Search for the cell housing the specified text and yield its (X, Y) center coordinate. 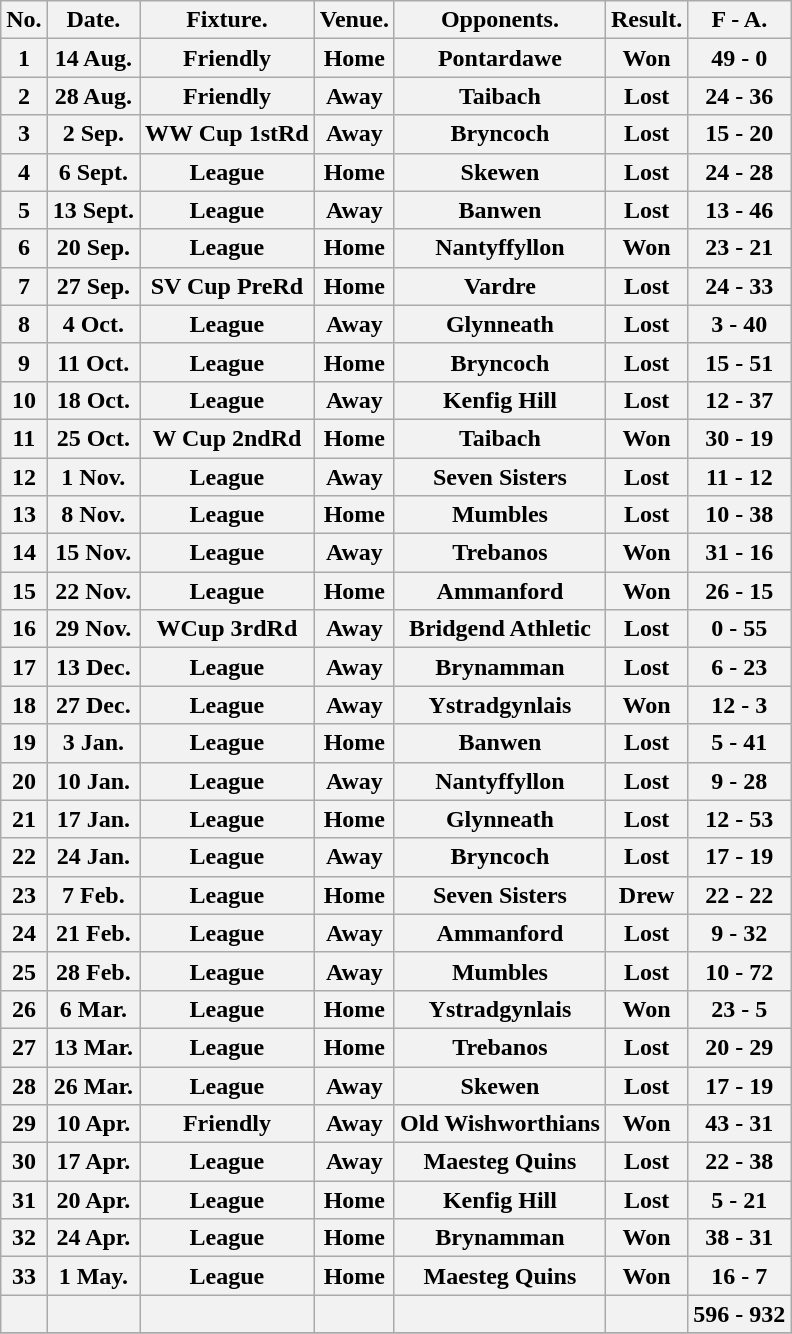
8 Nov. (93, 515)
7 Feb. (93, 895)
13 Sept. (93, 210)
10 Jan. (93, 781)
24 - 28 (740, 172)
Bridgend Athletic (500, 629)
No. (24, 20)
38 - 31 (740, 1238)
28 Feb. (93, 971)
13 (24, 515)
9 - 28 (740, 781)
3 Jan. (93, 743)
12 - 53 (740, 819)
22 - 38 (740, 1162)
Vardre (500, 286)
20 - 29 (740, 1047)
21 (24, 819)
WW Cup 1stRd (228, 134)
Drew (646, 895)
24 - 36 (740, 96)
12 (24, 477)
8 (24, 324)
17 Jan. (93, 819)
6 Sept. (93, 172)
SV Cup PreRd (228, 286)
16 - 7 (740, 1276)
23 (24, 895)
11 - 12 (740, 477)
Date. (93, 20)
27 (24, 1047)
22 - 22 (740, 895)
14 Aug. (93, 58)
Pontardawe (500, 58)
14 (24, 553)
12 - 37 (740, 400)
10 - 38 (740, 515)
11 Oct. (93, 362)
W Cup 2ndRd (228, 438)
1 Nov. (93, 477)
15 - 20 (740, 134)
5 (24, 210)
28 (24, 1085)
15 - 51 (740, 362)
28 Aug. (93, 96)
18 (24, 705)
5 - 21 (740, 1200)
24 - 33 (740, 286)
25 Oct. (93, 438)
6 - 23 (740, 667)
29 (24, 1124)
3 (24, 134)
2 Sep. (93, 134)
30 - 19 (740, 438)
1 May. (93, 1276)
13 - 46 (740, 210)
26 - 15 (740, 591)
20 (24, 781)
32 (24, 1238)
20 Apr. (93, 1200)
1 (24, 58)
4 (24, 172)
15 (24, 591)
4 Oct. (93, 324)
31 (24, 1200)
3 - 40 (740, 324)
12 - 3 (740, 705)
24 Jan. (93, 857)
29 Nov. (93, 629)
6 (24, 248)
43 - 31 (740, 1124)
7 (24, 286)
19 (24, 743)
26 (24, 1009)
22 (24, 857)
596 - 932 (740, 1314)
9 - 32 (740, 933)
49 - 0 (740, 58)
Result. (646, 20)
Venue. (354, 20)
22 Nov. (93, 591)
0 - 55 (740, 629)
2 (24, 96)
24 (24, 933)
20 Sep. (93, 248)
23 - 5 (740, 1009)
27 Dec. (93, 705)
11 (24, 438)
21 Feb. (93, 933)
23 - 21 (740, 248)
10 - 72 (740, 971)
24 Apr. (93, 1238)
Old Wishworthians (500, 1124)
33 (24, 1276)
25 (24, 971)
17 Apr. (93, 1162)
WCup 3rdRd (228, 629)
Fixture. (228, 20)
F - A. (740, 20)
13 Mar. (93, 1047)
18 Oct. (93, 400)
Opponents. (500, 20)
13 Dec. (93, 667)
30 (24, 1162)
27 Sep. (93, 286)
6 Mar. (93, 1009)
15 Nov. (93, 553)
17 (24, 667)
9 (24, 362)
5 - 41 (740, 743)
10 (24, 400)
16 (24, 629)
10 Apr. (93, 1124)
31 - 16 (740, 553)
26 Mar. (93, 1085)
